From the cell containing the given text, extract its center point as [X, Y] coordinate. 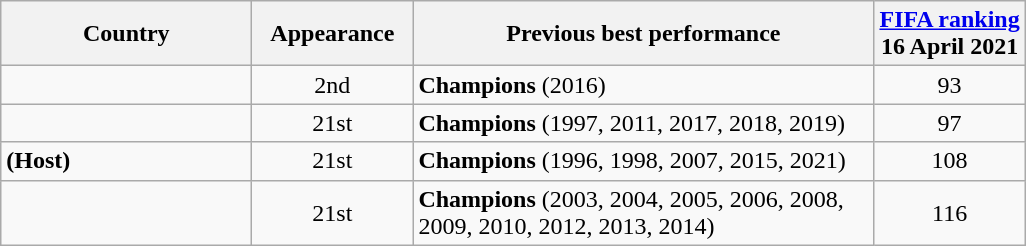
(Host) [126, 161]
Champions (2003, 2004, 2005, 2006, 2008, 2009, 2010, 2012, 2013, 2014) [644, 212]
Appearance [332, 34]
Previous best performance [644, 34]
Country [126, 34]
108 [950, 161]
Champions (1997, 2011, 2017, 2018, 2019) [644, 123]
116 [950, 212]
Champions (1996, 1998, 2007, 2015, 2021) [644, 161]
2nd [332, 85]
FIFA ranking 16 April 2021 [950, 34]
93 [950, 85]
Champions (2016) [644, 85]
97 [950, 123]
